Return the (X, Y) coordinate for the center point of the cell that contains the specified text.  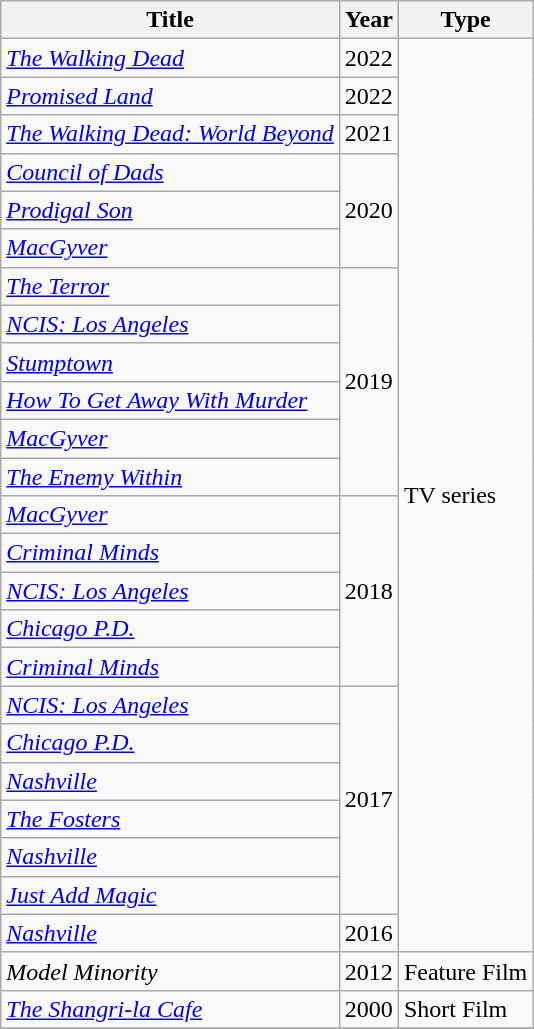
How To Get Away With Murder (170, 400)
The Walking Dead (170, 58)
Prodigal Son (170, 210)
The Terror (170, 286)
Promised Land (170, 96)
Council of Dads (170, 172)
Stumptown (170, 362)
Short Film (465, 1009)
2012 (368, 971)
Feature Film (465, 971)
2021 (368, 134)
Just Add Magic (170, 895)
2018 (368, 591)
The Walking Dead: World Beyond (170, 134)
The Shangri-la Cafe (170, 1009)
TV series (465, 496)
2017 (368, 800)
2016 (368, 933)
2020 (368, 210)
Year (368, 20)
The Fosters (170, 819)
Model Minority (170, 971)
2000 (368, 1009)
2019 (368, 381)
The Enemy Within (170, 477)
Title (170, 20)
Type (465, 20)
